From the cell containing the given text, extract its center point as [x, y] coordinate. 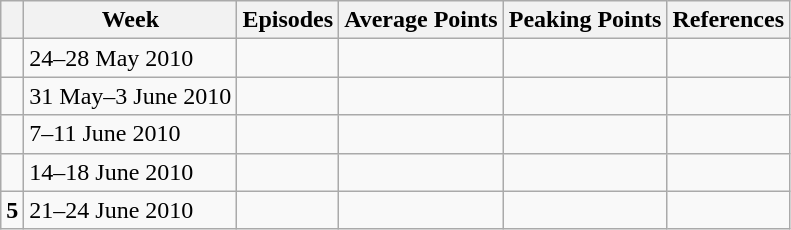
Episodes [288, 20]
7–11 June 2010 [130, 134]
References [728, 20]
14–18 June 2010 [130, 172]
Average Points [422, 20]
5 [12, 210]
Peaking Points [585, 20]
Week [130, 20]
31 May–3 June 2010 [130, 96]
24–28 May 2010 [130, 58]
21–24 June 2010 [130, 210]
